Extract the [x, y] coordinate from the center of the cell holding the provided text.  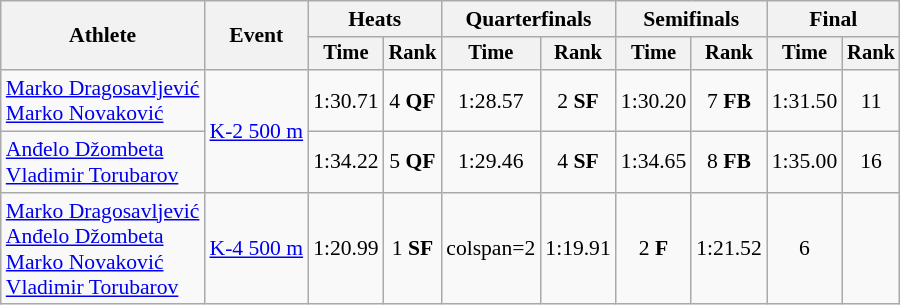
1:21.52 [728, 249]
Marko DragosavljevićMarko Novaković [103, 100]
5 QF [413, 162]
1:35.00 [804, 162]
Semifinals [692, 19]
16 [871, 162]
1:29.46 [490, 162]
Anđelo DžombetaVladimir Torubarov [103, 162]
1:34.22 [346, 162]
1:28.57 [490, 100]
Heats [374, 19]
1:19.91 [578, 249]
4 SF [578, 162]
K-4 500 m [256, 249]
2 F [654, 249]
1:30.71 [346, 100]
7 FB [728, 100]
1 SF [413, 249]
1:31.50 [804, 100]
Final [834, 19]
K-2 500 m [256, 131]
Quarterfinals [528, 19]
11 [871, 100]
2 SF [578, 100]
Athlete [103, 36]
1:20.99 [346, 249]
8 FB [728, 162]
Event [256, 36]
1:30.20 [654, 100]
colspan=2 [490, 249]
Marko DragosavljevićAnđelo DžombetaMarko NovakovićVladimir Torubarov [103, 249]
1:34.65 [654, 162]
6 [804, 249]
4 QF [413, 100]
